Output the (x, y) coordinate of the center of the cell containing the given text.  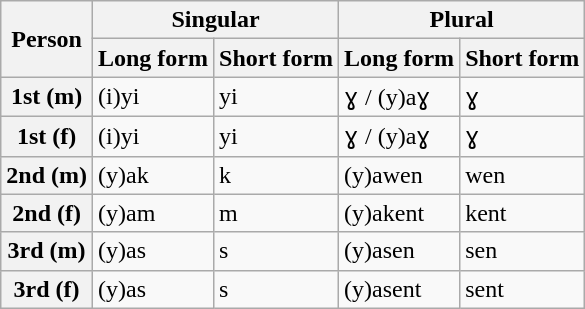
sent (522, 289)
(y)asen (400, 251)
(y)ak (152, 175)
(y)asent (400, 289)
wen (522, 175)
1st (m) (47, 97)
(y)awen (400, 175)
k (276, 175)
2nd (f) (47, 213)
Plural (462, 20)
3rd (f) (47, 289)
Person (47, 39)
(y)akent (400, 213)
3rd (m) (47, 251)
(y)am (152, 213)
2nd (m) (47, 175)
1st (f) (47, 136)
sen (522, 251)
kent (522, 213)
Singular (215, 20)
m (276, 213)
